Output the [X, Y] coordinate of the center of the cell containing the given text.  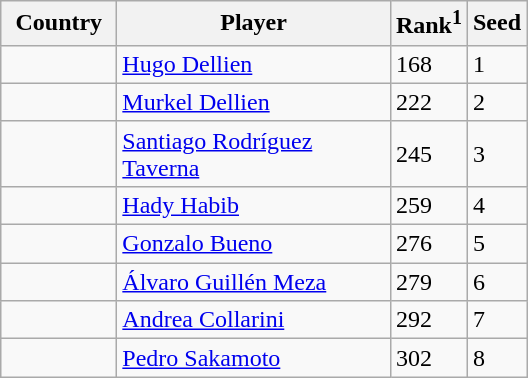
Seed [496, 24]
279 [428, 282]
5 [496, 244]
3 [496, 154]
Hady Habib [254, 205]
Andrea Collarini [254, 320]
6 [496, 282]
Gonzalo Bueno [254, 244]
2 [496, 102]
7 [496, 320]
8 [496, 358]
292 [428, 320]
Rank1 [428, 24]
168 [428, 64]
Santiago Rodríguez Taverna [254, 154]
Álvaro Guillén Meza [254, 282]
1 [496, 64]
Player [254, 24]
276 [428, 244]
Pedro Sakamoto [254, 358]
Hugo Dellien [254, 64]
259 [428, 205]
Country [59, 24]
Murkel Dellien [254, 102]
4 [496, 205]
245 [428, 154]
302 [428, 358]
222 [428, 102]
